Search for the cell housing the specified text and yield its [x, y] center coordinate. 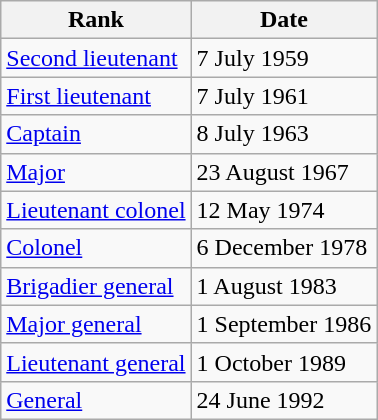
1 October 1989 [284, 362]
7 July 1959 [284, 58]
12 May 1974 [284, 210]
Colonel [96, 248]
Major general [96, 324]
7 July 1961 [284, 96]
Brigadier general [96, 286]
1 September 1986 [284, 324]
Lieutenant general [96, 362]
6 December 1978 [284, 248]
First lieutenant [96, 96]
24 June 1992 [284, 400]
8 July 1963 [284, 134]
Second lieutenant [96, 58]
Rank [96, 20]
Major [96, 172]
Captain [96, 134]
Date [284, 20]
1 August 1983 [284, 286]
General [96, 400]
Lieutenant colonel [96, 210]
23 August 1967 [284, 172]
